Capture the cell that displays the provided text and extract its (x, y) central coordinate. 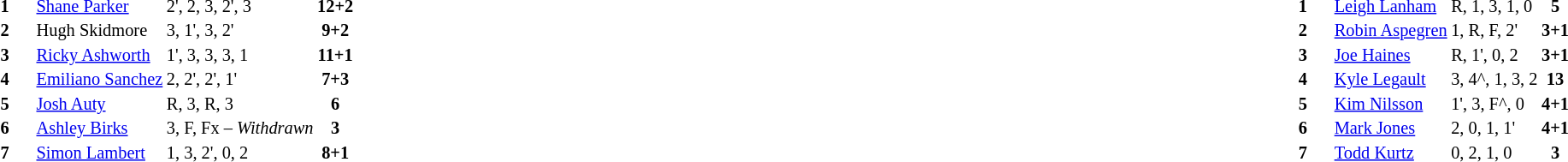
11+1 (335, 55)
Kyle Legault (1390, 81)
3, F, Fx – Withdrawn (239, 129)
3, 1', 3, 2' (239, 31)
1', 3, 3, 3, 1 (239, 55)
3, 4^, 1, 3, 2 (1494, 81)
2, 0, 1, 1' (1494, 129)
Ashley Birks (99, 129)
Ricky Ashworth (99, 55)
Josh Auty (99, 105)
2 (1314, 31)
7+3 (335, 81)
Mark Jones (1390, 129)
R, 1', 0, 2 (1494, 55)
4 (1314, 81)
R, 3, R, 3 (239, 105)
Robin Aspegren (1390, 31)
2, 2', 2', 1' (239, 81)
1', 3, F^, 0 (1494, 105)
Joe Haines (1390, 55)
9+2 (335, 31)
Hugh Skidmore (99, 31)
5 (1314, 105)
Emiliano Sanchez (99, 81)
Kim Nilsson (1390, 105)
1, R, F, 2' (1494, 31)
